For the text-containing cell, return its midpoint in (X, Y) coordinate format. 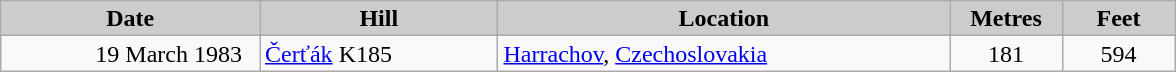
Location (724, 18)
594 (1118, 54)
Harrachov, Czechoslovakia (724, 54)
Feet (1118, 18)
Hill (379, 18)
19 March 1983 (130, 54)
Metres (1006, 18)
Čerťák K185 (379, 54)
181 (1006, 54)
Date (130, 18)
